Determine the (x, y) coordinate at the center of the cell enclosing the given text.  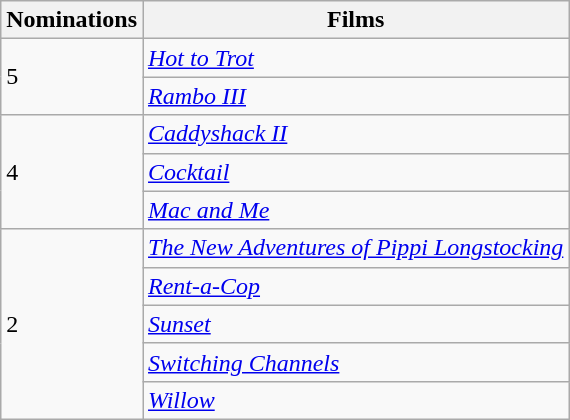
Willow (355, 400)
4 (72, 172)
Rent-a-Cop (355, 286)
5 (72, 77)
Switching Channels (355, 362)
Sunset (355, 324)
Rambo III (355, 96)
2 (72, 324)
Hot to Trot (355, 58)
Caddyshack II (355, 134)
Nominations (72, 20)
The New Adventures of Pippi Longstocking (355, 248)
Films (355, 20)
Mac and Me (355, 210)
Cocktail (355, 172)
